Search for the cell housing the specified text and yield its [X, Y] center coordinate. 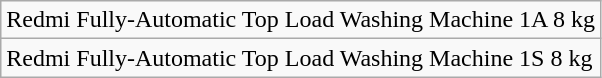
Redmi Fully-Automatic Top Load Washing Machine 1A 8 kg [301, 20]
Redmi Fully-Automatic Top Load Washing Machine 1S 8 kg [301, 58]
